Find where the given text appears and provide that cell's center as [X, Y] coordinate. 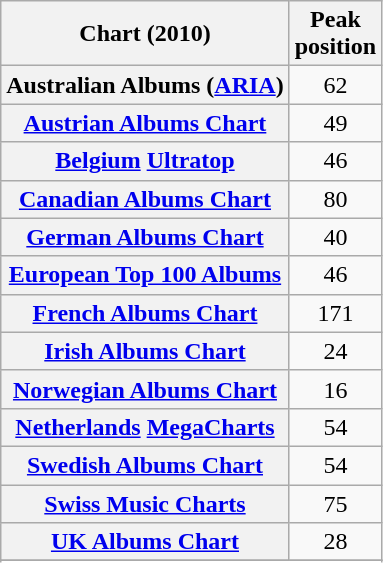
Peakposition [335, 34]
40 [335, 237]
75 [335, 503]
80 [335, 199]
Irish Albums Chart [145, 351]
German Albums Chart [145, 237]
Australian Albums (ARIA) [145, 85]
49 [335, 123]
Swedish Albums Chart [145, 465]
Belgium Ultratop [145, 161]
European Top 100 Albums [145, 275]
Austrian Albums Chart [145, 123]
Chart (2010) [145, 34]
French Albums Chart [145, 313]
62 [335, 85]
28 [335, 542]
Canadian Albums Chart [145, 199]
UK Albums Chart [145, 542]
Norwegian Albums Chart [145, 389]
24 [335, 351]
16 [335, 389]
Swiss Music Charts [145, 503]
171 [335, 313]
Netherlands MegaCharts [145, 427]
